Identify which cell holds the provided text, then report its [X, Y] central coordinate. 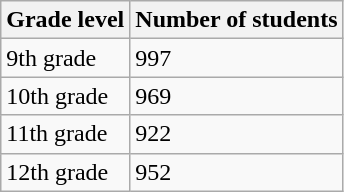
Grade level [66, 20]
11th grade [66, 134]
Number of students [236, 20]
952 [236, 172]
997 [236, 58]
12th grade [66, 172]
969 [236, 96]
10th grade [66, 96]
922 [236, 134]
9th grade [66, 58]
